Provide the [X, Y] coordinate of the cell's center where the given text is located.  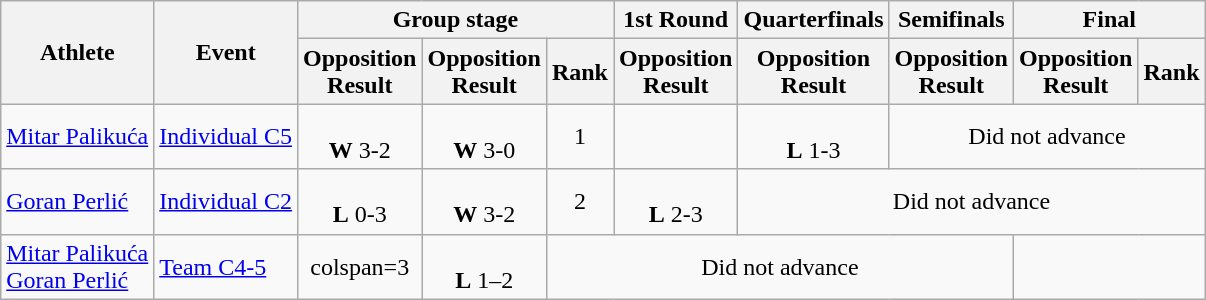
Team C4-5 [226, 266]
1st Round [676, 20]
Mitar Palikuća Goran Perlić [78, 266]
Group stage [455, 20]
Individual C5 [226, 136]
2 [580, 202]
Event [226, 52]
Final [1109, 20]
Athlete [78, 52]
Mitar Palikuća [78, 136]
W 3-0 [484, 136]
L 2-3 [676, 202]
colspan=3 [359, 266]
Individual C2 [226, 202]
Goran Perlić [78, 202]
L 0-3 [359, 202]
L 1-3 [814, 136]
Quarterfinals [814, 20]
Semifinals [951, 20]
L 1–2 [484, 266]
1 [580, 136]
